Provide the [x, y] coordinate of the cell's center where the given text is located.  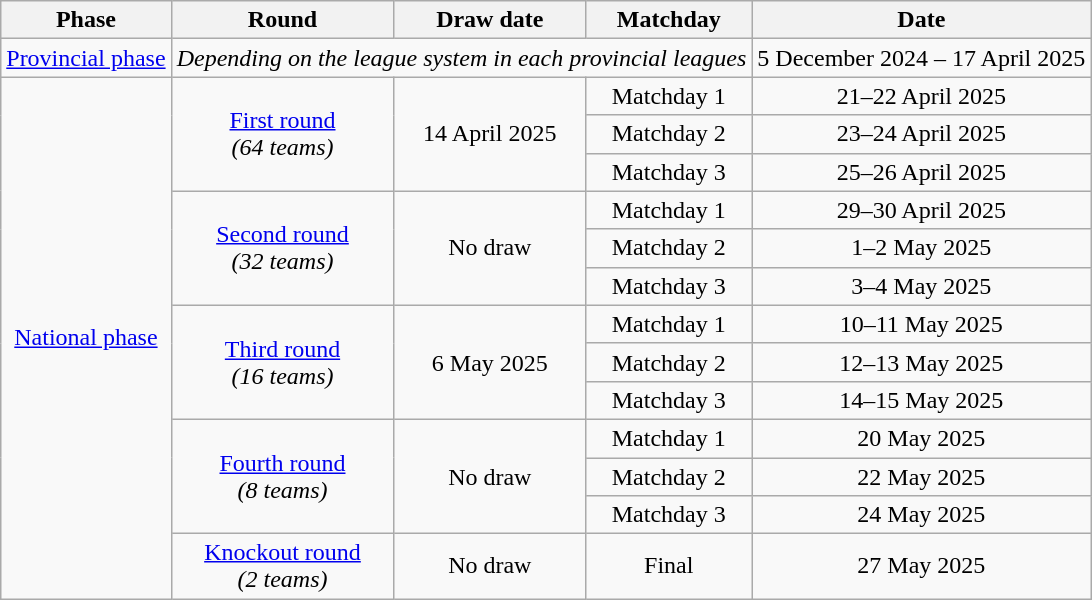
Date [922, 20]
Depending on the league system in each provincial leagues [462, 58]
Fourth round(8 teams) [282, 476]
Provincial phase [86, 58]
National phase [86, 338]
6 May 2025 [490, 362]
Draw date [490, 20]
Round [282, 20]
10–11 May 2025 [922, 324]
20 May 2025 [922, 438]
25–26 April 2025 [922, 172]
23–24 April 2025 [922, 134]
Phase [86, 20]
14–15 May 2025 [922, 400]
3–4 May 2025 [922, 286]
Third round(16 teams) [282, 362]
1–2 May 2025 [922, 248]
Matchday [669, 20]
14 April 2025 [490, 134]
22 May 2025 [922, 477]
21–22 April 2025 [922, 96]
Second round(32 teams) [282, 248]
29–30 April 2025 [922, 210]
12–13 May 2025 [922, 362]
27 May 2025 [922, 566]
Final [669, 566]
5 December 2024 – 17 April 2025 [922, 58]
Knockout round(2 teams) [282, 566]
24 May 2025 [922, 515]
First round(64 teams) [282, 134]
